Return [x, y] of the center of cell containing provided text 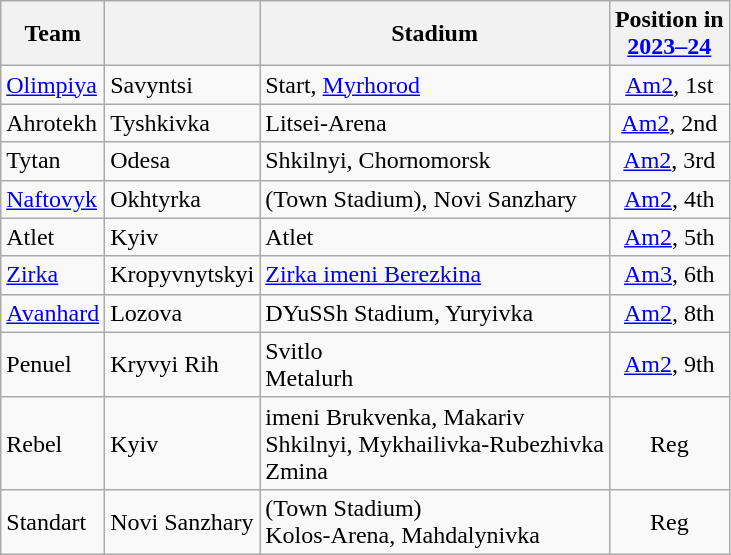
DYuSSh Stadium, Yuryivka [435, 313]
Am3, 6th [669, 275]
imeni Brukvenka, MakarivShkilnyi, Mykhailivka-RubezhivkaZmina [435, 443]
Am2, 1st [669, 85]
Penuel [53, 364]
Zirka imeni Berezkina [435, 275]
Start, Myrhorod [435, 85]
Shkilnyi, Chornomorsk [435, 161]
Lozova [182, 313]
(Town Stadium)Kolos-Arena, Mahdalynivka [435, 522]
Savyntsi [182, 85]
Am2, 5th [669, 237]
Am2, 4th [669, 199]
Avanhard [53, 313]
Position in2023–24 [669, 34]
(Town Stadium), Novi Sanzhary [435, 199]
Am2, 2nd [669, 123]
Kryvyi Rih [182, 364]
Stadium [435, 34]
Ahrotekh [53, 123]
Naftovyk [53, 199]
Olimpiya [53, 85]
Rebel [53, 443]
Odesa [182, 161]
Tyshkivka [182, 123]
Zirka [53, 275]
Team [53, 34]
Standart [53, 522]
Am2, 9th [669, 364]
Okhtyrka [182, 199]
Tytan [53, 161]
Am2, 3rd [669, 161]
Litsei-Arena [435, 123]
SvitloMetalurh [435, 364]
Novi Sanzhary [182, 522]
Am2, 8th [669, 313]
Kropyvnytskyi [182, 275]
